Pinpoint the cell where the given text exists, returning its (X, Y) midpoint coordinate. 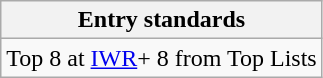
Entry standards (162, 20)
Top 8 at IWR+ 8 from Top Lists (162, 58)
